From the cell containing the given text, extract its center point as [x, y] coordinate. 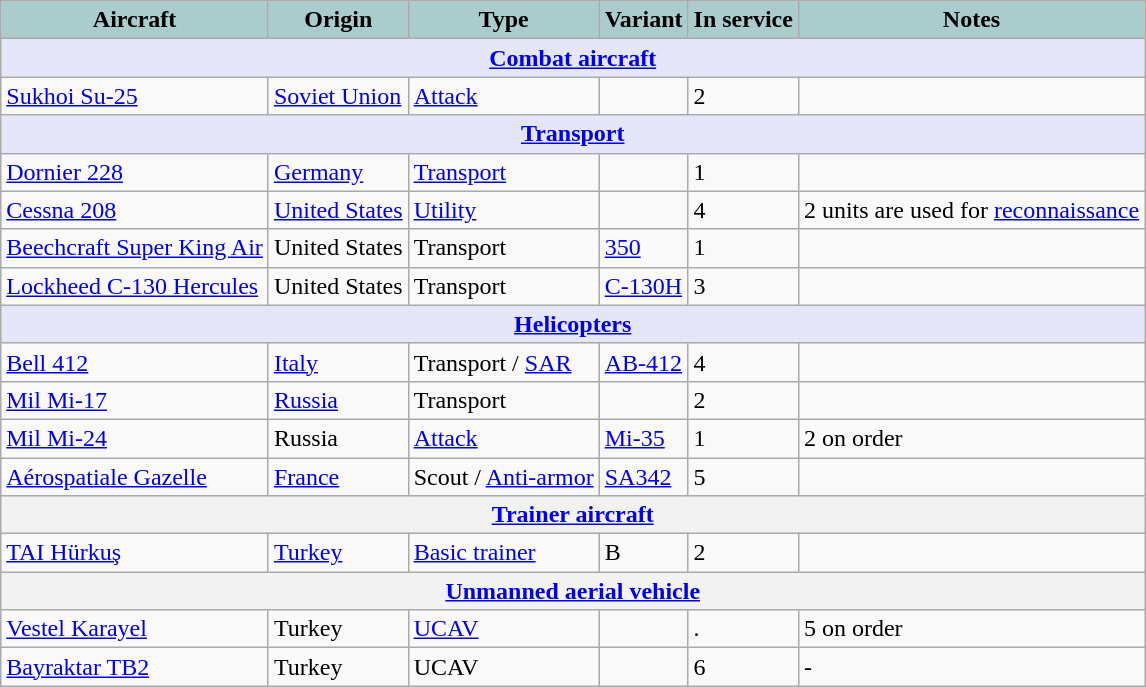
Mil Mi-17 [135, 400]
2 units are used for reconnaissance [971, 210]
France [338, 477]
Cessna 208 [135, 210]
In service [743, 20]
Lockheed C-130 Hercules [135, 286]
Soviet Union [338, 96]
. [743, 629]
Type [504, 20]
350 [644, 248]
Bell 412 [135, 362]
Sukhoi Su-25 [135, 96]
Germany [338, 172]
6 [743, 667]
3 [743, 286]
5 [743, 477]
Trainer aircraft [573, 515]
SA342 [644, 477]
- [971, 667]
Unmanned aerial vehicle [573, 591]
C-130H [644, 286]
TAI Hürkuş [135, 553]
Variant [644, 20]
Utility [504, 210]
Mil Mi-24 [135, 438]
Mi-35 [644, 438]
Bayraktar TB2 [135, 667]
B [644, 553]
Beechcraft Super King Air [135, 248]
Aérospatiale Gazelle [135, 477]
Basic trainer [504, 553]
Vestel Karayel [135, 629]
Origin [338, 20]
Dornier 228 [135, 172]
5 on order [971, 629]
Helicopters [573, 324]
Transport / SAR [504, 362]
AB-412 [644, 362]
Italy [338, 362]
Notes [971, 20]
Aircraft [135, 20]
2 on order [971, 438]
Combat aircraft [573, 58]
Scout / Anti-armor [504, 477]
